For the text-containing cell, return its midpoint in (x, y) coordinate format. 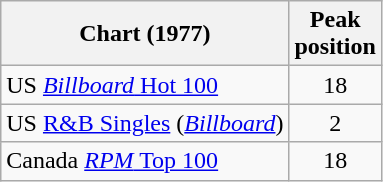
US R&B Singles (Billboard) (145, 123)
Canada RPM Top 100 (145, 161)
2 (335, 123)
Chart (1977) (145, 34)
US Billboard Hot 100 (145, 85)
Peakposition (335, 34)
